Capture the cell that displays the provided text and extract its (X, Y) central coordinate. 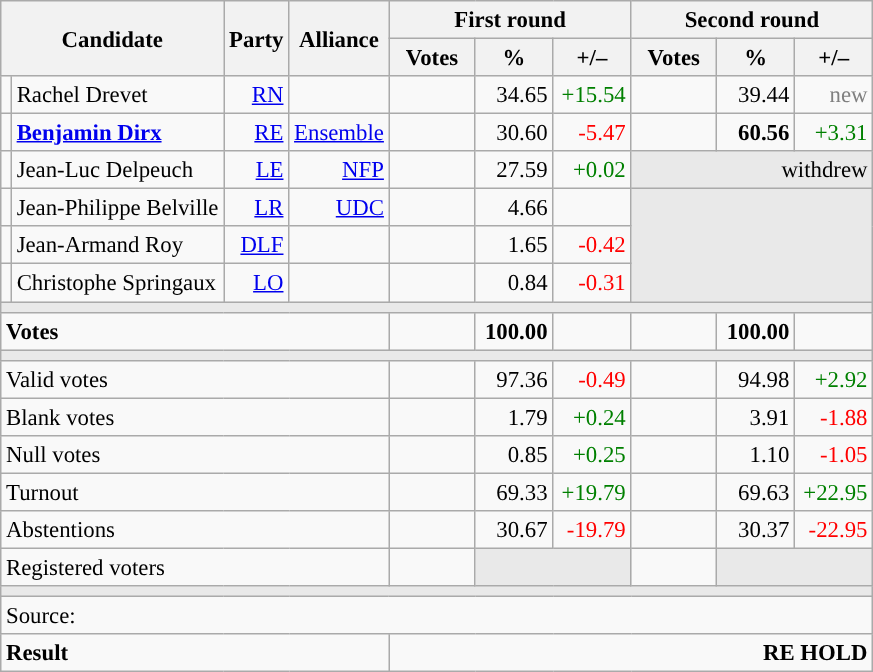
0.85 (514, 455)
30.67 (514, 530)
RE HOLD (631, 653)
1.65 (514, 245)
27.59 (514, 170)
1.79 (514, 417)
Second round (752, 20)
-5.47 (592, 133)
+0.02 (592, 170)
3.91 (756, 417)
Benjamin Dirx (117, 133)
LO (256, 283)
97.36 (514, 379)
LE (256, 170)
Jean-Luc Delpeuch (117, 170)
+3.31 (834, 133)
30.37 (756, 530)
+22.95 (834, 492)
-1.05 (834, 455)
withdrew (752, 170)
DLF (256, 245)
1.10 (756, 455)
+2.92 (834, 379)
94.98 (756, 379)
-19.79 (592, 530)
Null votes (195, 455)
Blank votes (195, 417)
First round (510, 20)
Ensemble (339, 133)
Rachel Drevet (117, 95)
RE (256, 133)
RN (256, 95)
-1.88 (834, 417)
LR (256, 208)
34.65 (514, 95)
Valid votes (195, 379)
+0.25 (592, 455)
new (834, 95)
Result (195, 653)
60.56 (756, 133)
Candidate (112, 38)
+15.54 (592, 95)
-0.49 (592, 379)
69.33 (514, 492)
Registered voters (195, 567)
UDC (339, 208)
Turnout (195, 492)
4.66 (514, 208)
69.63 (756, 492)
39.44 (756, 95)
NFP (339, 170)
Alliance (339, 38)
-22.95 (834, 530)
Source: (437, 616)
Jean-Philippe Belville (117, 208)
Christophe Springaux (117, 283)
+19.79 (592, 492)
-0.42 (592, 245)
-0.31 (592, 283)
0.84 (514, 283)
Abstentions (195, 530)
Jean-Armand Roy (117, 245)
+0.24 (592, 417)
30.60 (514, 133)
Party (256, 38)
